Find where the given text appears and provide that cell's center as (x, y) coordinate. 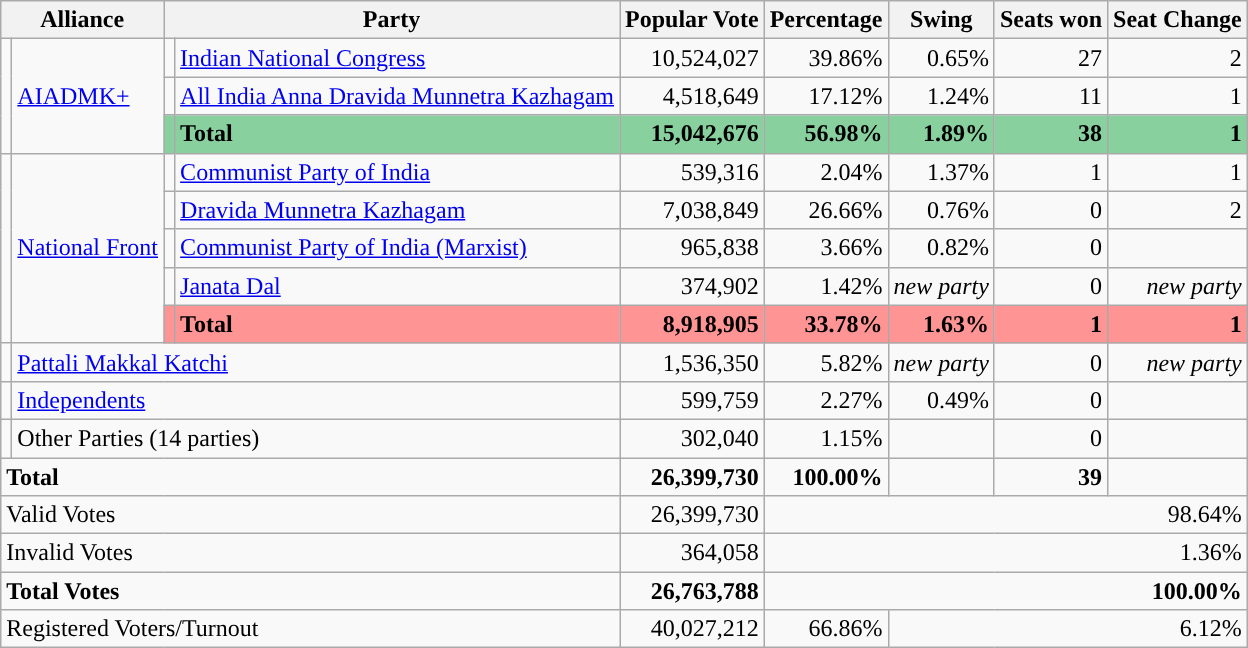
0.65% (941, 58)
26,763,788 (692, 591)
1.24% (941, 96)
1.37% (941, 172)
Communist Party of India (Marxist) (398, 248)
AIADMK+ (88, 96)
599,759 (692, 400)
539,316 (692, 172)
Other Parties (14 parties) (316, 438)
Independents (316, 400)
15,042,676 (692, 134)
8,918,905 (692, 324)
40,027,212 (692, 629)
Invalid Votes (310, 553)
7,038,849 (692, 210)
364,058 (692, 553)
All India Anna Dravida Munnetra Kazhagam (398, 96)
17.12% (826, 96)
Popular Vote (692, 20)
1.36% (1006, 553)
66.86% (826, 629)
374,902 (692, 286)
3.66% (826, 248)
Janata Dal (398, 286)
0.49% (941, 400)
Indian National Congress (398, 58)
0.82% (941, 248)
Swing (941, 20)
10,524,027 (692, 58)
0.76% (941, 210)
302,040 (692, 438)
Valid Votes (310, 515)
1,536,350 (692, 362)
Percentage (826, 20)
5.82% (826, 362)
2.04% (826, 172)
11 (1050, 96)
Seats won (1050, 20)
33.78% (826, 324)
4,518,649 (692, 96)
1.63% (941, 324)
Party (392, 20)
Dravida Munnetra Kazhagam (398, 210)
Registered Voters/Turnout (310, 629)
1.15% (826, 438)
Communist Party of India (398, 172)
Alliance (82, 20)
38 (1050, 134)
2.27% (826, 400)
6.12% (1068, 629)
27 (1050, 58)
26.66% (826, 210)
1.42% (826, 286)
Total Votes (310, 591)
965,838 (692, 248)
National Front (88, 248)
Pattali Makkal Katchi (316, 362)
Seat Change (1178, 20)
1.89% (941, 134)
39 (1050, 477)
39.86% (826, 58)
98.64% (1006, 515)
56.98% (826, 134)
